Detect which cell encompasses the target text, then output its [x, y] center coordinate. 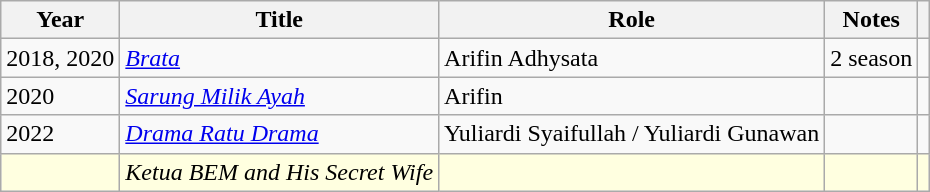
2022 [60, 134]
Notes [872, 20]
Ketua BEM and His Secret Wife [280, 172]
Sarung Milik Ayah [280, 96]
Arifin Adhysata [632, 58]
Role [632, 20]
2018, 2020 [60, 58]
Drama Ratu Drama [280, 134]
Yuliardi Syaifullah / Yuliardi Gunawan [632, 134]
Arifin [632, 96]
Year [60, 20]
Brata [280, 58]
Title [280, 20]
2 season [872, 58]
2020 [60, 96]
